Return the [X, Y] coordinate for the center point of the cell that contains the specified text.  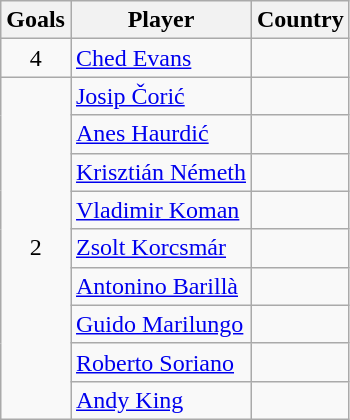
Vladimir Koman [160, 210]
Country [301, 20]
Krisztián Németh [160, 172]
Andy King [160, 400]
Anes Haurdić [160, 134]
Josip Čorić [160, 96]
Ched Evans [160, 58]
Guido Marilungo [160, 324]
Roberto Soriano [160, 362]
Zsolt Korcsmár [160, 248]
Antonino Barillà [160, 286]
4 [36, 58]
Goals [36, 20]
Player [160, 20]
2 [36, 248]
